Return [X, Y] of the center of cell containing provided text 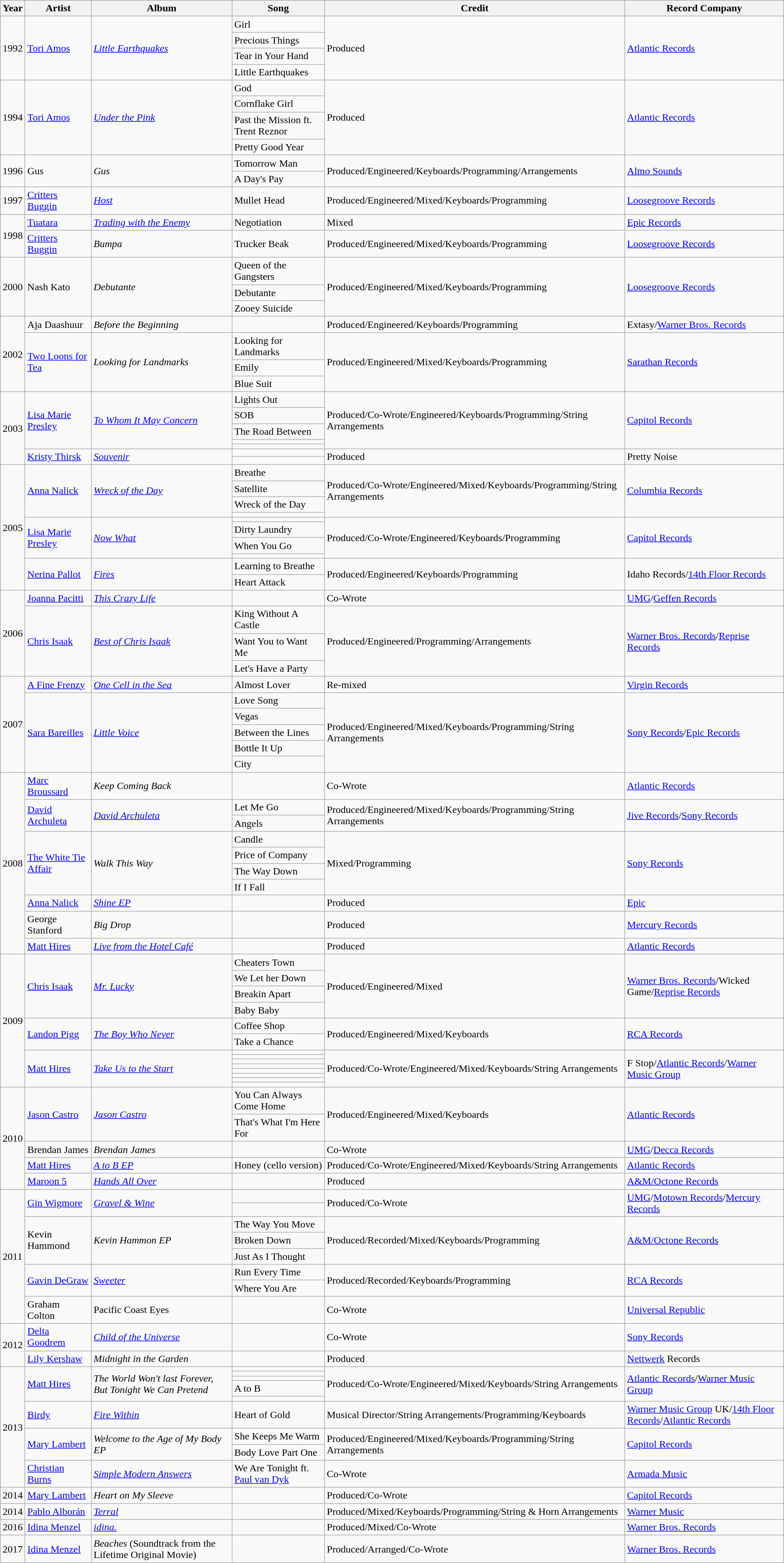
Nerina Pallot [58, 574]
Best of Chris Isaak [162, 641]
Dirty Laundry [278, 530]
A Day's Pay [278, 179]
Epic [704, 903]
King Without A Castle [278, 620]
Welcome to the Age of My Body EP [162, 1444]
Warner Music Group UK/14th Floor Records/Atlantic Records [704, 1415]
One Cell in the Sea [162, 684]
The Way You Move [278, 1225]
Trading with the Enemy [162, 222]
Nettwerk Records [704, 1359]
2005 [13, 527]
2016 [13, 1527]
The Way Down [278, 871]
1994 [13, 117]
God [278, 88]
Past the Mission ft. Trent Reznor [278, 126]
1997 [13, 200]
Produced/Engineered/Programming/Arrangements [475, 641]
Almost Lover [278, 684]
Honey (cello version) [278, 1165]
2009 [13, 1020]
idina. [162, 1527]
Breakin Apart [278, 994]
Lights Out [278, 400]
Gavin DeGraw [58, 1280]
UMG/Decca Records [704, 1149]
Take a Chance [278, 1042]
2006 [13, 633]
A to B [278, 1388]
That's What I'm Here For [278, 1127]
Heart of Gold [278, 1415]
SOB [278, 415]
Warner Bros. Records/Reprise Records [704, 641]
Jive Records/Sony Records [704, 815]
Love Song [278, 700]
2003 [13, 428]
2000 [13, 287]
Midnight in the Garden [162, 1359]
Tuatara [58, 222]
1992 [13, 48]
Atlantic Records/Warner Music Group [704, 1384]
Want You to Want Me [278, 647]
Year [13, 8]
Bumpa [162, 244]
Mixed [475, 222]
Zooey Suicide [278, 309]
Columbia Records [704, 491]
Two Loons for Tea [58, 362]
Precious Things [278, 40]
Produced/Recorded/Mixed/Keyboards/Programming [475, 1241]
1998 [13, 236]
Where You Are [278, 1288]
Live from the Hotel Café [162, 946]
Terral [162, 1511]
We Let her Down [278, 978]
Hands All Over [162, 1181]
Learning to Breathe [278, 566]
Souvenir [162, 457]
Produced/Engineered/Mixed [475, 986]
Christian Burns [58, 1474]
Idaho Records/14th Floor Records [704, 574]
2002 [13, 354]
Between the Lines [278, 732]
Fire Within [162, 1415]
Kristy Thirsk [58, 457]
Joanna Pacitti [58, 598]
UMG/Geffen Records [704, 598]
Blue Suit [278, 384]
Cheaters Town [278, 962]
Produced/Mixed/Co-Wrote [475, 1527]
Baby Baby [278, 1010]
Re-mixed [475, 684]
Credit [475, 8]
Big Drop [162, 925]
Maroon 5 [58, 1181]
2007 [13, 724]
If I Fall [278, 887]
To Whom It May Concern [162, 420]
Mercury Records [704, 925]
Under the Pink [162, 117]
Nash Kato [58, 287]
Sarathan Records [704, 362]
Delta Goodrem [58, 1337]
Armada Music [704, 1474]
Lily Kershaw [58, 1359]
A to B EP [162, 1165]
Just As I Thought [278, 1256]
Gin Wigmore [58, 1203]
Now What [162, 538]
Before the Beginning [162, 325]
She Keeps Me Warm [278, 1436]
Mixed/Programming [475, 863]
Breathe [278, 472]
Shine EP [162, 903]
Price of Company [278, 855]
Satellite [278, 489]
Produced/Co-Wrote/Engineered/Keyboards/Programming/String Arrangements [475, 420]
2012 [13, 1345]
Vegas [278, 716]
Musical Director/String Arrangements/Programming/Keyboards [475, 1415]
City [278, 764]
Fires [162, 574]
Produced/Co-Wrote/Engineered/Keyboards/Programming [475, 538]
Virgin Records [704, 684]
Host [162, 200]
1996 [13, 171]
The World Won't last Forever, But Tonight We Can Pretend [162, 1384]
Extasy/Warner Bros. Records [704, 325]
Simple Modern Answers [162, 1474]
Warner Music [704, 1511]
Aja Daashuur [58, 325]
Produced/Engineered/Keyboards/Programming/Arrangements [475, 171]
Negotiation [278, 222]
Sara Bareilles [58, 732]
Little Voice [162, 732]
Bottle It Up [278, 748]
The Boy Who Never [162, 1034]
Sweeter [162, 1280]
Tomorrow Man [278, 163]
A Fine Frenzy [58, 684]
The Road Between [278, 431]
Walk This Way [162, 863]
Girl [278, 24]
Pacific Coast Eyes [162, 1310]
Broken Down [278, 1241]
Pablo Alborán [58, 1511]
2013 [13, 1427]
The White Tie Affair [58, 863]
Mullet Head [278, 200]
Pretty Noise [704, 457]
Artist [58, 8]
Epic Records [704, 222]
Mr. Lucky [162, 986]
Emily [278, 368]
2017 [13, 1549]
George Stanford [58, 925]
We Are Tonight ft. Paul van Dyk [278, 1474]
Landon Pigg [58, 1034]
2011 [13, 1256]
Graham Colton [58, 1310]
Song [278, 8]
Keep Coming Back [162, 786]
Body Love Part One [278, 1452]
Candle [278, 839]
2010 [13, 1138]
Beaches (Soundtrack from the Lifetime Original Movie) [162, 1549]
UMG/Motown Records/Mercury Records [704, 1203]
Take Us to the Start [162, 1068]
Birdy [58, 1415]
Universal Republic [704, 1310]
Produced/Co-Wrote/Engineered/Mixed/Keyboards/Programming/String Arrangements [475, 491]
Kevin Hammon EP [162, 1241]
This Crazy Life [162, 598]
Produced/Arranged/Co-Wrote [475, 1549]
Heart on My Sleeve [162, 1496]
Coffee Shop [278, 1026]
Tear in Your Hand [278, 56]
Kevin Hammond [58, 1241]
Trucker Beak [278, 244]
2008 [13, 864]
Marc Broussard [58, 786]
Pretty Good Year [278, 147]
Queen of the Gangsters [278, 271]
You Can Always Come Home [278, 1101]
Sony Records/Epic Records [704, 732]
F Stop/Atlantic Records/Warner Music Group [704, 1068]
Almo Sounds [704, 171]
Record Company [704, 8]
Produced/Recorded/Keyboards/Programming [475, 1280]
Album [162, 8]
When You Go [278, 546]
Let's Have a Party [278, 668]
Child of the Universe [162, 1337]
Cornflake Girl [278, 104]
Let Me Go [278, 807]
Gravel & Wine [162, 1203]
Angels [278, 823]
Run Every Time [278, 1272]
Warner Bros. Records/Wicked Game/Reprise Records [704, 986]
Heart Attack [278, 582]
Produced/Mixed/Keyboards/Programming/String & Horn Arrangements [475, 1511]
